Search for the cell housing the specified text and yield its (X, Y) center coordinate. 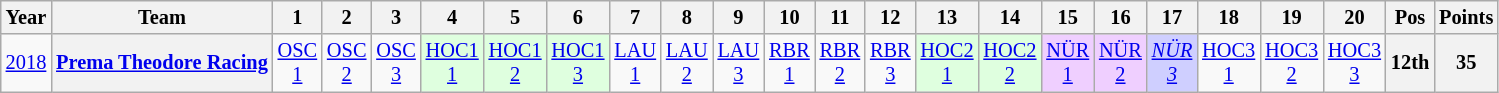
7 (635, 17)
4 (452, 17)
3 (396, 17)
11 (840, 17)
19 (1292, 17)
HOC13 (578, 63)
OSC1 (298, 63)
10 (789, 17)
HOC32 (1292, 63)
NÜR1 (1068, 63)
HOC21 (948, 63)
8 (687, 17)
14 (1010, 17)
9 (739, 17)
17 (1172, 17)
RBR3 (890, 63)
HOC12 (516, 63)
HOC22 (1010, 63)
HOC33 (1354, 63)
LAU3 (739, 63)
RBR1 (789, 63)
Pos (1410, 17)
NÜR2 (1120, 63)
6 (578, 17)
OSC3 (396, 63)
15 (1068, 17)
Team (162, 17)
16 (1120, 17)
13 (948, 17)
Year (26, 17)
LAU2 (687, 63)
1 (298, 17)
LAU1 (635, 63)
18 (1228, 17)
12 (890, 17)
2018 (26, 63)
Prema Theodore Racing (162, 63)
HOC11 (452, 63)
HOC31 (1228, 63)
12th (1410, 63)
35 (1466, 63)
NÜR3 (1172, 63)
2 (346, 17)
Points (1466, 17)
5 (516, 17)
20 (1354, 17)
RBR2 (840, 63)
OSC2 (346, 63)
